Provide the [X, Y] coordinate of the cell's center where the given text is located.  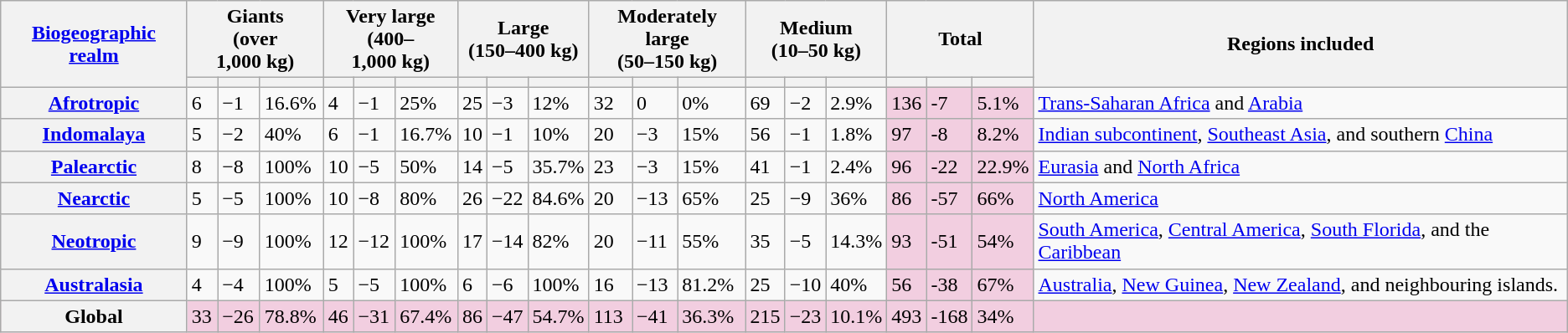
23 [610, 166]
493 [906, 316]
9 [202, 241]
16 [610, 284]
96 [906, 166]
South America, Central America, South Florida, and the Caribbean [1300, 241]
Global [94, 316]
33 [202, 316]
−11 [655, 241]
Australia, New Guinea, New Zealand, and neighbouring islands. [1300, 284]
36% [856, 198]
54% [1003, 241]
81.2% [712, 284]
-57 [950, 198]
66% [1003, 198]
36.3% [712, 316]
Eurasia and North Africa [1300, 166]
67.4% [427, 316]
215 [766, 316]
−4 [240, 284]
−22 [508, 198]
−31 [374, 316]
−47 [508, 316]
35.7% [558, 166]
10.1% [856, 316]
8.2% [1003, 135]
78.8% [291, 316]
93 [906, 241]
41 [766, 166]
82% [558, 241]
2.4% [856, 166]
35 [766, 241]
Indomalaya [94, 135]
50% [427, 166]
-22 [950, 166]
16.7% [427, 135]
136 [906, 103]
-38 [950, 284]
−6 [508, 284]
1.8% [856, 135]
−12 [374, 241]
-168 [950, 316]
North America [1300, 198]
12 [338, 241]
−41 [655, 316]
Afrotropic [94, 103]
69 [766, 103]
Indian subcontinent, Southeast Asia, and southern China [1300, 135]
22.9% [1003, 166]
46 [338, 316]
Medium(10–50 kg) [816, 39]
67% [1003, 284]
Regions included [1300, 44]
10% [558, 135]
34% [1003, 316]
16.6% [291, 103]
Large(150–400 kg) [523, 39]
26 [472, 198]
Moderately large(50–150 kg) [667, 39]
14 [472, 166]
25% [427, 103]
−14 [508, 241]
Giants(over 1,000 kg) [255, 39]
0 [655, 103]
-51 [950, 241]
Australasia [94, 284]
Very large(400–1,000 kg) [390, 39]
97 [906, 135]
2.9% [856, 103]
80% [427, 198]
−10 [806, 284]
14.3% [856, 241]
Neotropic [94, 241]
32 [610, 103]
65% [712, 198]
0% [712, 103]
-8 [950, 135]
Total [960, 39]
17 [472, 241]
8 [202, 166]
55% [712, 241]
12% [558, 103]
5.1% [1003, 103]
Palearctic [94, 166]
-7 [950, 103]
Biogeographic realm [94, 44]
−23 [806, 316]
84.6% [558, 198]
Nearctic [94, 198]
113 [610, 316]
Trans-Saharan Africa and Arabia [1300, 103]
−26 [240, 316]
54.7% [558, 316]
